Return the (x, y) coordinate for the center point of the cell that contains the specified text.  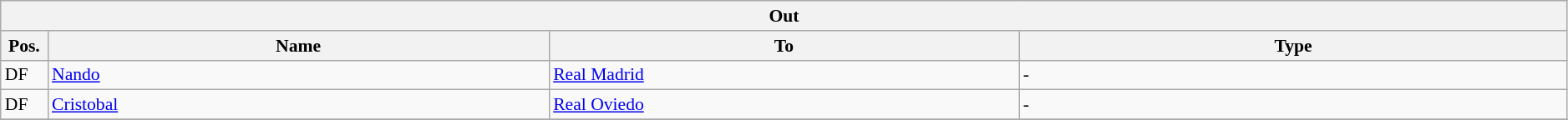
Cristobal (298, 105)
To (784, 46)
Nando (298, 75)
Real Oviedo (784, 105)
Pos. (24, 46)
Type (1293, 46)
Out (784, 16)
Real Madrid (784, 75)
Name (298, 46)
